Determine the (X, Y) coordinate at the center of the cell enclosing the given text.  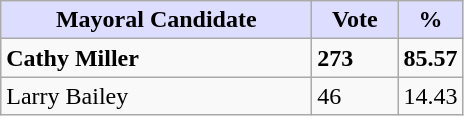
14.43 (430, 96)
% (430, 20)
85.57 (430, 58)
Vote (355, 20)
46 (355, 96)
Cathy Miller (156, 58)
273 (355, 58)
Larry Bailey (156, 96)
Mayoral Candidate (156, 20)
